From the cell containing the given text, extract its center point as (x, y) coordinate. 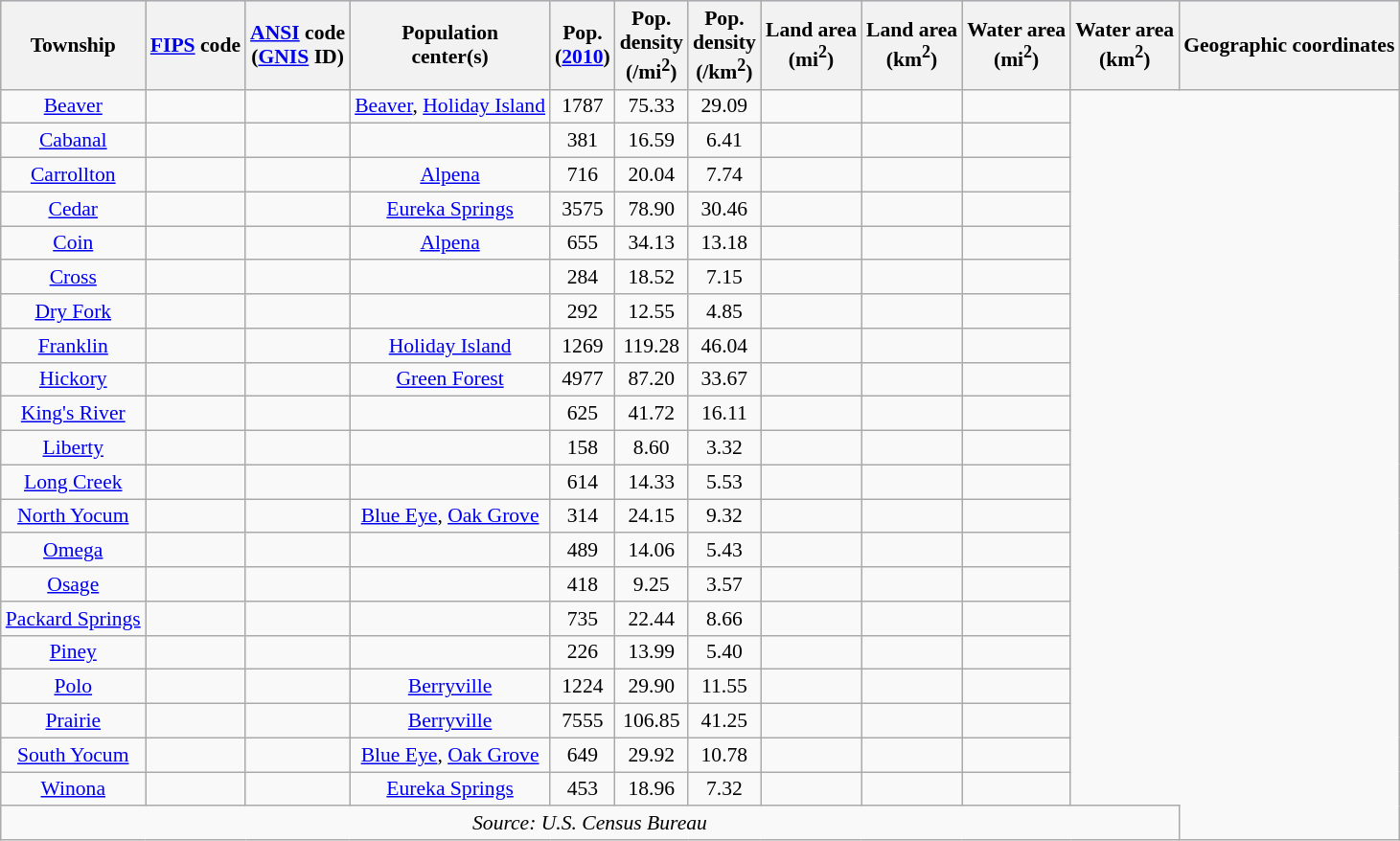
Prairie (73, 721)
87.20 (652, 379)
34.13 (652, 243)
284 (583, 278)
7555 (583, 721)
13.18 (724, 243)
29.92 (652, 755)
9.32 (724, 516)
20.04 (652, 175)
5.53 (724, 482)
4.85 (724, 311)
418 (583, 584)
Source: U.S. Census Bureau (590, 824)
3.32 (724, 448)
7.32 (724, 789)
158 (583, 448)
5.43 (724, 551)
119.28 (652, 346)
Pop.density(/km2) (724, 45)
78.90 (652, 209)
Pop.(2010) (583, 45)
8.60 (652, 448)
5.40 (724, 652)
13.99 (652, 652)
16.11 (724, 414)
11.55 (724, 687)
453 (583, 789)
16.59 (652, 141)
Hickory (73, 379)
3.57 (724, 584)
Land area(km2) (912, 45)
Omega (73, 551)
18.52 (652, 278)
4977 (583, 379)
Cabanal (73, 141)
314 (583, 516)
735 (583, 619)
381 (583, 141)
14.06 (652, 551)
Piney (73, 652)
41.72 (652, 414)
Polo (73, 687)
7.74 (724, 175)
Land area(mi2) (811, 45)
226 (583, 652)
Populationcenter(s) (450, 45)
Coin (73, 243)
22.44 (652, 619)
655 (583, 243)
18.96 (652, 789)
Township (73, 45)
12.55 (652, 311)
Osage (73, 584)
Liberty (73, 448)
7.15 (724, 278)
Geographic coordinates (1289, 45)
10.78 (724, 755)
625 (583, 414)
Dry Fork (73, 311)
292 (583, 311)
Holiday Island (450, 346)
29.90 (652, 687)
1224 (583, 687)
South Yocum (73, 755)
FIPS code (195, 45)
41.25 (724, 721)
Winona (73, 789)
Cross (73, 278)
Water area(km2) (1125, 45)
Beaver, Holiday Island (450, 106)
46.04 (724, 346)
106.85 (652, 721)
14.33 (652, 482)
Beaver (73, 106)
614 (583, 482)
75.33 (652, 106)
Green Forest (450, 379)
1269 (583, 346)
8.66 (724, 619)
Cedar (73, 209)
Carrollton (73, 175)
ANSI code(GNIS ID) (297, 45)
3575 (583, 209)
30.46 (724, 209)
9.25 (652, 584)
1787 (583, 106)
Pop.density(/mi2) (652, 45)
29.09 (724, 106)
489 (583, 551)
King's River (73, 414)
24.15 (652, 516)
Water area(mi2) (1016, 45)
North Yocum (73, 516)
716 (583, 175)
33.67 (724, 379)
6.41 (724, 141)
Franklin (73, 346)
Packard Springs (73, 619)
Long Creek (73, 482)
649 (583, 755)
